Capture the cell that displays the provided text and extract its (X, Y) central coordinate. 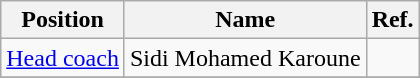
Name (245, 20)
Ref. (392, 20)
Position (63, 20)
Sidi Mohamed Karoune (245, 58)
Head coach (63, 58)
